Locate the cell with the specified text and output its [X, Y] center coordinate. 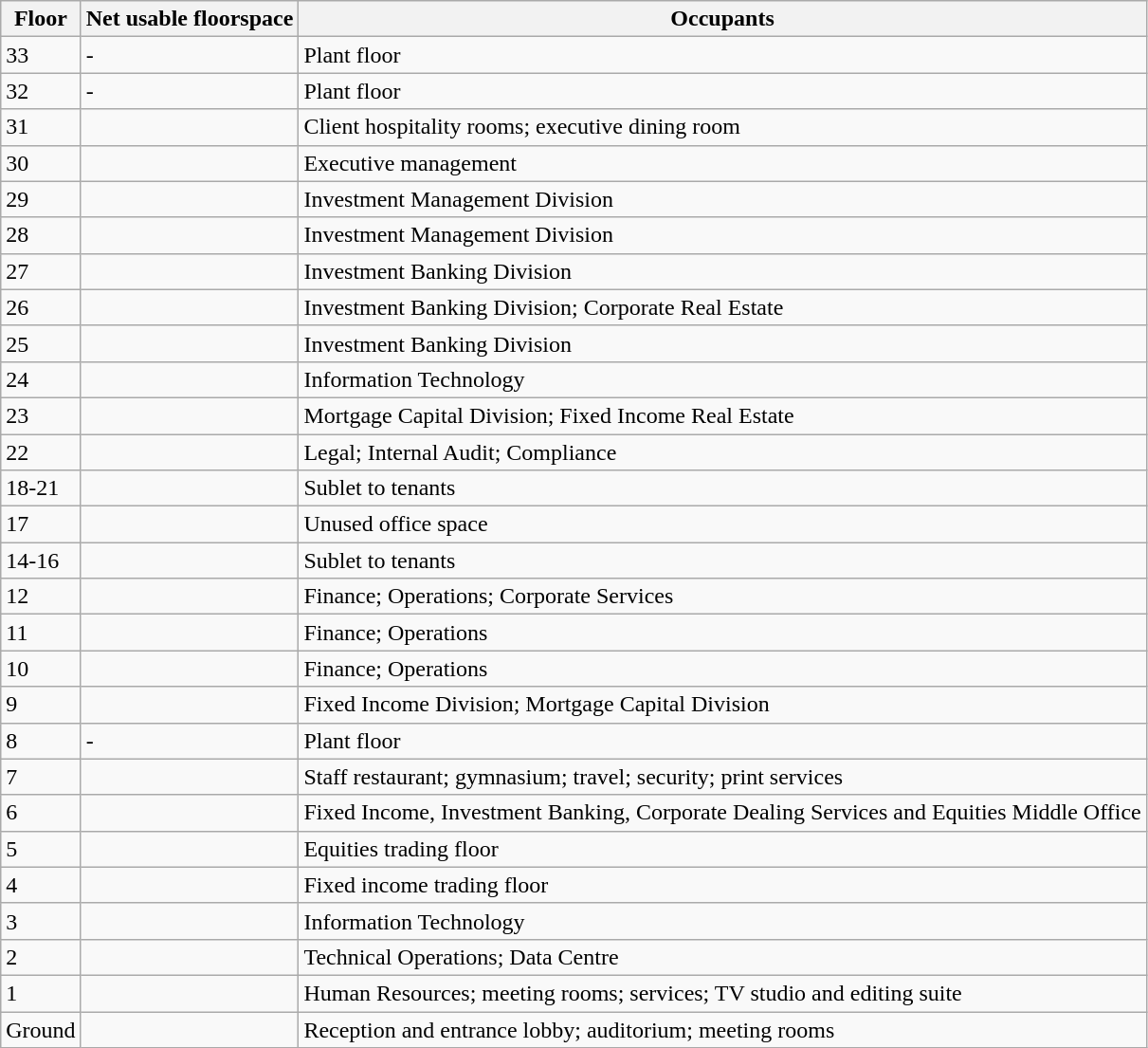
4 [41, 885]
Net usable floorspace [190, 19]
6 [41, 813]
10 [41, 669]
23 [41, 415]
Executive management [722, 163]
Fixed Income, Investment Banking, Corporate Dealing Services and Equities Middle Office [722, 813]
27 [41, 271]
1 [41, 993]
33 [41, 55]
5 [41, 849]
Investment Banking Division; Corporate Real Estate [722, 307]
17 [41, 524]
Fixed Income Division; Mortgage Capital Division [722, 705]
9 [41, 705]
26 [41, 307]
Occupants [722, 19]
32 [41, 91]
2 [41, 957]
Mortgage Capital Division; Fixed Income Real Estate [722, 415]
24 [41, 379]
7 [41, 777]
31 [41, 127]
8 [41, 741]
Technical Operations; Data Centre [722, 957]
Staff restaurant; gymnasium; travel; security; print services [722, 777]
Legal; Internal Audit; Compliance [722, 452]
25 [41, 343]
29 [41, 199]
Fixed income trading floor [722, 885]
28 [41, 235]
Unused office space [722, 524]
3 [41, 921]
14-16 [41, 561]
22 [41, 452]
18-21 [41, 488]
12 [41, 597]
30 [41, 163]
Finance; Operations; Corporate Services [722, 597]
Floor [41, 19]
11 [41, 633]
Equities trading floor [722, 849]
Client hospitality rooms; executive dining room [722, 127]
Reception and entrance lobby; auditorium; meeting rooms [722, 1029]
Ground [41, 1029]
Human Resources; meeting rooms; services; TV studio and editing suite [722, 993]
